Provide the [x, y] coordinate of the cell's center where the given text is located.  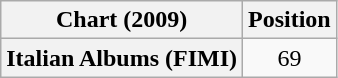
Italian Albums (FIMI) [122, 58]
Position [290, 20]
69 [290, 58]
Chart (2009) [122, 20]
